Capture the cell that displays the provided text and extract its [X, Y] central coordinate. 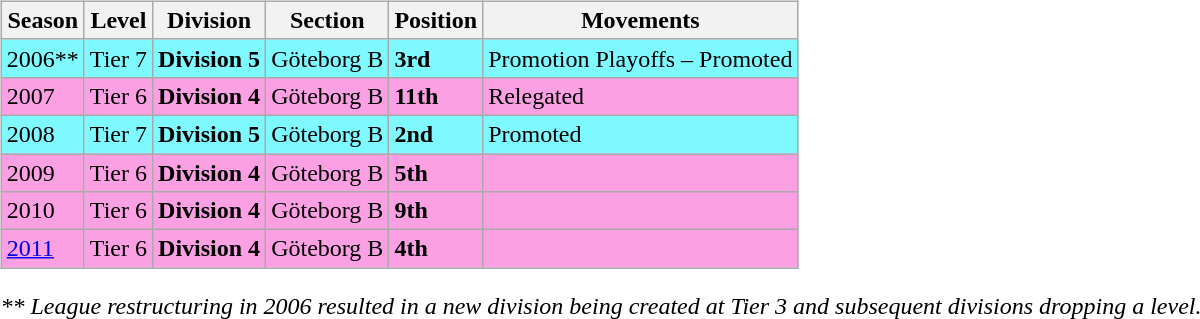
9th [436, 211]
Promotion Playoffs – Promoted [640, 58]
Season [42, 20]
2009 [42, 173]
Promoted [640, 134]
2006** [42, 58]
2008 [42, 134]
2nd [436, 134]
Section [328, 20]
2011 [42, 249]
5th [436, 173]
Level [118, 20]
4th [436, 249]
2007 [42, 96]
Position [436, 20]
Movements [640, 20]
11th [436, 96]
Relegated [640, 96]
Division [210, 20]
2010 [42, 211]
3rd [436, 58]
